Identify which cell holds the provided text, then report its [x, y] central coordinate. 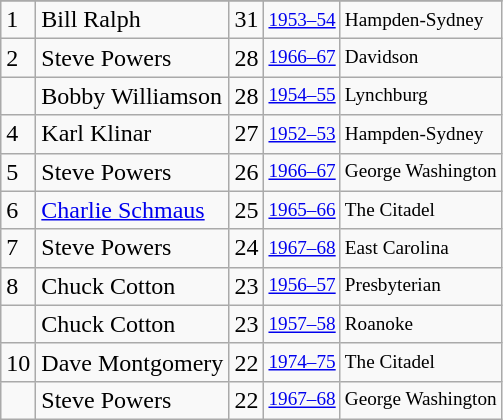
1954–55 [302, 96]
Bill Ralph [132, 20]
4 [18, 134]
24 [246, 248]
7 [18, 248]
10 [18, 362]
Karl Klinar [132, 134]
1965–66 [302, 210]
1952–53 [302, 134]
East Carolina [420, 248]
26 [246, 172]
Bobby Williamson [132, 96]
25 [246, 210]
1957–58 [302, 324]
5 [18, 172]
1953–54 [302, 20]
1974–75 [302, 362]
Roanoke [420, 324]
1956–57 [302, 286]
27 [246, 134]
8 [18, 286]
2 [18, 58]
Presbyterian [420, 286]
Lynchburg [420, 96]
Davidson [420, 58]
1 [18, 20]
31 [246, 20]
Charlie Schmaus [132, 210]
6 [18, 210]
Dave Montgomery [132, 362]
